Find where the given text appears and provide that cell's center as [x, y] coordinate. 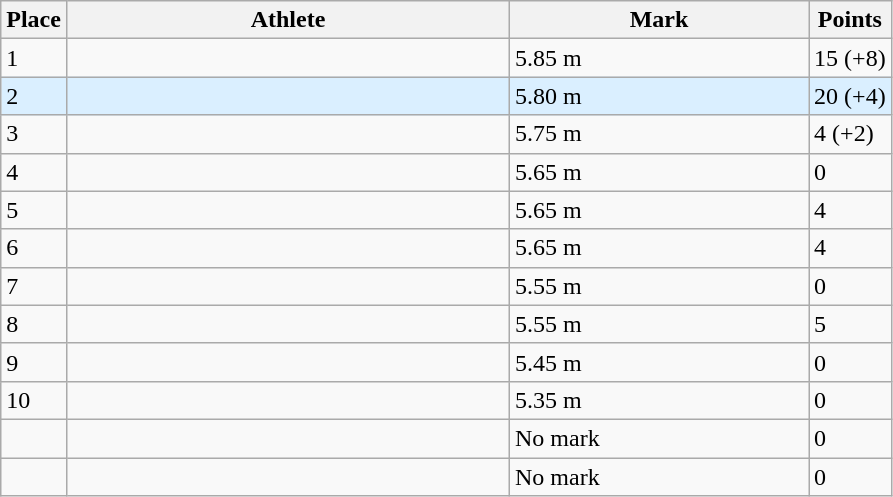
Mark [660, 20]
5.75 m [660, 134]
5.45 m [660, 362]
2 [34, 96]
1 [34, 58]
Athlete [288, 20]
8 [34, 324]
20 (+4) [850, 96]
5.85 m [660, 58]
Points [850, 20]
7 [34, 286]
9 [34, 362]
15 (+8) [850, 58]
10 [34, 400]
Place [34, 20]
5.35 m [660, 400]
5.80 m [660, 96]
6 [34, 248]
4 (+2) [850, 134]
3 [34, 134]
